Find where the given text appears and provide that cell's center as [X, Y] coordinate. 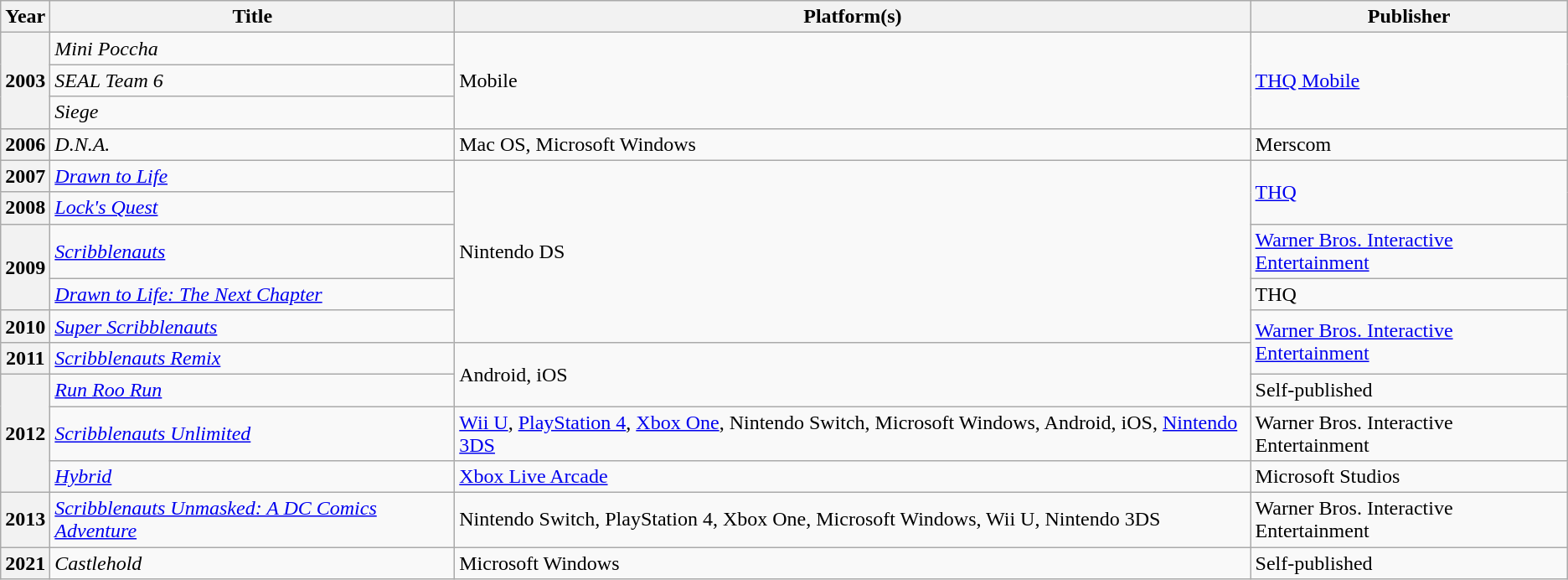
2011 [25, 358]
Siege [253, 112]
2013 [25, 520]
Nintendo Switch, PlayStation 4, Xbox One, Microsoft Windows, Wii U, Nintendo 3DS [853, 520]
SEAL Team 6 [253, 80]
2006 [25, 144]
2012 [25, 432]
D.N.A. [253, 144]
Scribblenauts Unmasked: A DC Comics Adventure [253, 520]
Mini Poccha [253, 49]
Drawn to Life [253, 176]
Wii U, PlayStation 4, Xbox One, Nintendo Switch, Microsoft Windows, Android, iOS, Nintendo 3DS [853, 432]
Super Scribblenauts [253, 326]
Scribblenauts [253, 251]
Publisher [1409, 17]
Scribblenauts Remix [253, 358]
THQ Mobile [1409, 80]
Hybrid [253, 477]
Nintendo DS [853, 251]
Year [25, 17]
Android, iOS [853, 374]
Mac OS, Microsoft Windows [853, 144]
2010 [25, 326]
Microsoft Studios [1409, 477]
Run Roo Run [253, 390]
Platform(s) [853, 17]
Mobile [853, 80]
2021 [25, 563]
2003 [25, 80]
Microsoft Windows [853, 563]
Castlehold [253, 563]
2009 [25, 267]
2007 [25, 176]
Scribblenauts Unlimited [253, 432]
Lock's Quest [253, 208]
Title [253, 17]
2008 [25, 208]
Xbox Live Arcade [853, 477]
Merscom [1409, 144]
Drawn to Life: The Next Chapter [253, 294]
